Determine the (x, y) coordinate at the center of the cell enclosing the given text.  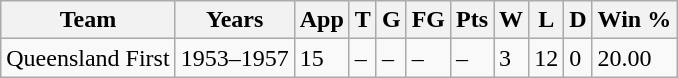
FG (428, 20)
T (362, 20)
3 (512, 58)
20.00 (634, 58)
12 (546, 58)
L (546, 20)
G (391, 20)
15 (322, 58)
Team (88, 20)
Years (234, 20)
App (322, 20)
0 (578, 58)
Pts (472, 20)
1953–1957 (234, 58)
W (512, 20)
Win % (634, 20)
D (578, 20)
Queensland First (88, 58)
